Pinpoint the cell where the given text exists, returning its [x, y] midpoint coordinate. 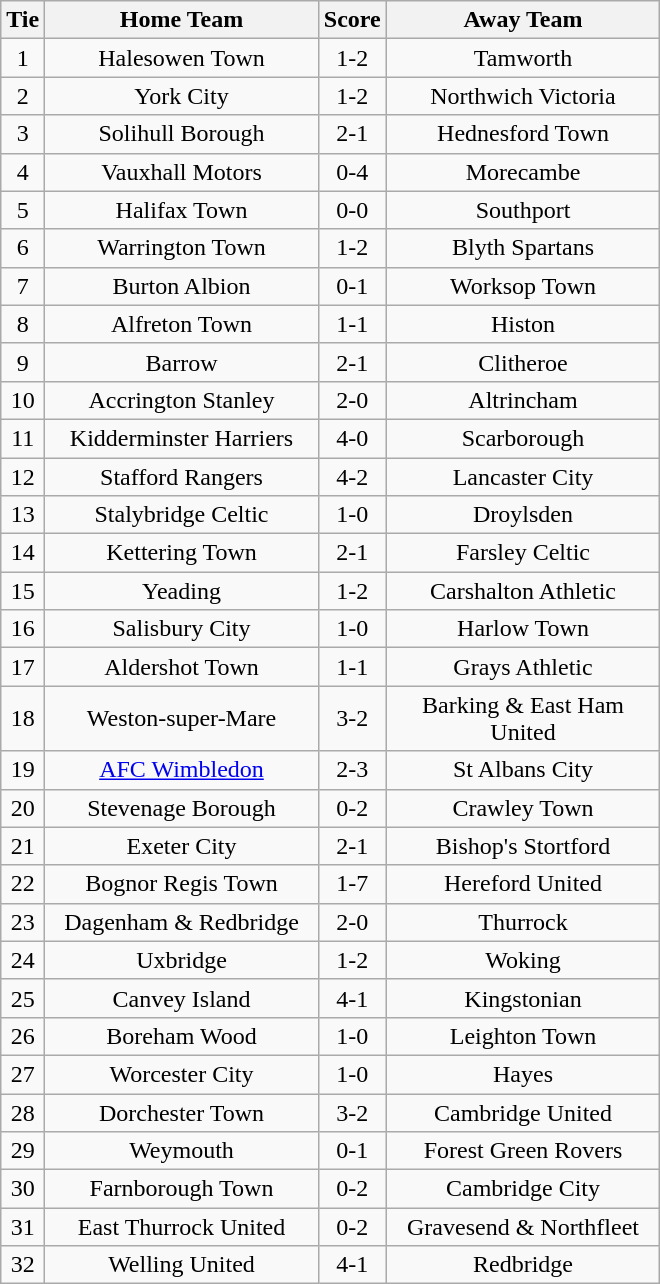
Farsley Celtic [523, 553]
Droylsden [523, 515]
Halesowen Town [182, 58]
Lancaster City [523, 477]
Hednesford Town [523, 134]
Alfreton Town [182, 324]
14 [23, 553]
AFC Wimbledon [182, 770]
17 [23, 667]
Redbridge [523, 1265]
Welling United [182, 1265]
Warrington Town [182, 248]
31 [23, 1227]
28 [23, 1113]
Bishop's Stortford [523, 846]
Blyth Spartans [523, 248]
0-0 [352, 210]
Forest Green Rovers [523, 1151]
Gravesend & Northfleet [523, 1227]
Kettering Town [182, 553]
4-0 [352, 438]
Weymouth [182, 1151]
York City [182, 96]
19 [23, 770]
Hereford United [523, 884]
Altrincham [523, 400]
Worcester City [182, 1074]
20 [23, 808]
Dorchester Town [182, 1113]
Grays Athletic [523, 667]
4 [23, 172]
24 [23, 960]
Histon [523, 324]
Leighton Town [523, 1036]
16 [23, 629]
Northwich Victoria [523, 96]
8 [23, 324]
Kidderminster Harriers [182, 438]
Hayes [523, 1074]
4-2 [352, 477]
Morecambe [523, 172]
Weston-super-Mare [182, 718]
25 [23, 998]
9 [23, 362]
Carshalton Athletic [523, 591]
Crawley Town [523, 808]
10 [23, 400]
5 [23, 210]
18 [23, 718]
Worksop Town [523, 286]
Thurrock [523, 922]
Southport [523, 210]
Woking [523, 960]
Home Team [182, 20]
Tamworth [523, 58]
Solihull Borough [182, 134]
7 [23, 286]
Away Team [523, 20]
Exeter City [182, 846]
Yeading [182, 591]
Harlow Town [523, 629]
2 [23, 96]
21 [23, 846]
22 [23, 884]
Burton Albion [182, 286]
St Albans City [523, 770]
11 [23, 438]
Uxbridge [182, 960]
Boreham Wood [182, 1036]
12 [23, 477]
Vauxhall Motors [182, 172]
Canvey Island [182, 998]
Cambridge City [523, 1189]
Accrington Stanley [182, 400]
Dagenham & Redbridge [182, 922]
1-7 [352, 884]
Barking & East Ham United [523, 718]
Farnborough Town [182, 1189]
Scarborough [523, 438]
23 [23, 922]
30 [23, 1189]
Kingstonian [523, 998]
Clitheroe [523, 362]
Stafford Rangers [182, 477]
Bognor Regis Town [182, 884]
32 [23, 1265]
Barrow [182, 362]
Halifax Town [182, 210]
Tie [23, 20]
2-3 [352, 770]
East Thurrock United [182, 1227]
Cambridge United [523, 1113]
13 [23, 515]
15 [23, 591]
Stevenage Borough [182, 808]
Salisbury City [182, 629]
26 [23, 1036]
29 [23, 1151]
3 [23, 134]
0-4 [352, 172]
1 [23, 58]
Score [352, 20]
27 [23, 1074]
Aldershot Town [182, 667]
6 [23, 248]
Stalybridge Celtic [182, 515]
